Return the (X, Y) coordinate for the center point of the cell that contains the specified text.  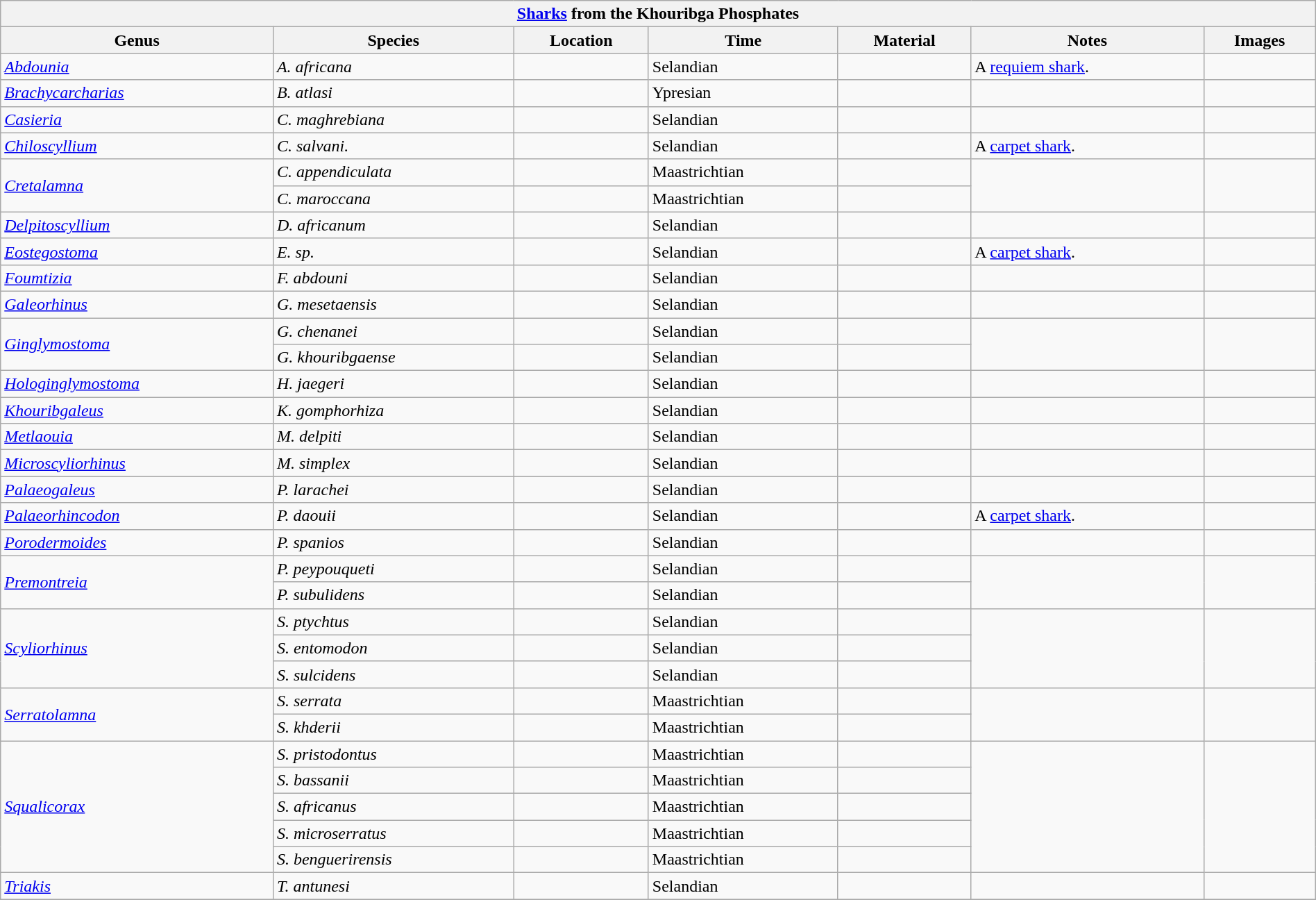
B. atlasi (393, 93)
Chiloscyllium (137, 146)
F. abdouni (393, 278)
Scyliorhinus (137, 648)
Porodermoides (137, 542)
C. maroccana (393, 199)
Palaeorhincodon (137, 516)
G. mesetaensis (393, 304)
P. larachei (393, 490)
Abdounia (137, 67)
S. bassanii (393, 781)
D. africanum (393, 225)
Ginglymostoma (137, 344)
S. khderii (393, 727)
Foumtizia (137, 278)
Brachycarcharias (137, 93)
Palaeogaleus (137, 490)
Sharks from the Khouribga Phosphates (658, 14)
S. sulcidens (393, 674)
A requiem shark. (1087, 67)
C. salvani. (393, 146)
S. benguerirensis (393, 860)
Khouribgaleus (137, 410)
S. microserratus (393, 833)
C. maghrebiana (393, 119)
Serratolamna (137, 714)
Squalicorax (137, 806)
C. appendiculata (393, 172)
Species (393, 40)
Casieria (137, 119)
G. khouribgaense (393, 358)
P. spanios (393, 542)
E. sp. (393, 251)
K. gomphorhiza (393, 410)
Microscyliorhinus (137, 463)
M. simplex (393, 463)
P. peypouqueti (393, 569)
S. entomodon (393, 648)
Images (1259, 40)
S. africanus (393, 807)
Time (743, 40)
P. daouii (393, 516)
S. pristodontus (393, 753)
G. chenanei (393, 331)
Hologinglymostoma (137, 384)
Notes (1087, 40)
Genus (137, 40)
M. delpiti (393, 437)
H. jaegeri (393, 384)
S. ptychtus (393, 622)
Material (904, 40)
Cretalamna (137, 185)
A. africana (393, 67)
Premontreia (137, 582)
Metlaouia (137, 437)
Ypresian (743, 93)
Eostegostoma (137, 251)
Delpitoscyllium (137, 225)
S. serrata (393, 701)
Triakis (137, 886)
Galeorhinus (137, 304)
T. antunesi (393, 886)
Location (581, 40)
P. subulidens (393, 595)
